Return the [x, y] coordinate for the center point of the cell that contains the specified text.  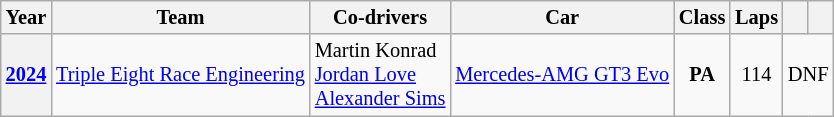
114 [756, 75]
Class [702, 17]
Year [26, 17]
DNF [808, 75]
Car [562, 17]
Triple Eight Race Engineering [180, 75]
Co-drivers [380, 17]
Laps [756, 17]
2024 [26, 75]
Martin Konrad Jordan Love Alexander Sims [380, 75]
Mercedes-AMG GT3 Evo [562, 75]
Team [180, 17]
PA [702, 75]
